From the cell containing the given text, extract its center point as (X, Y) coordinate. 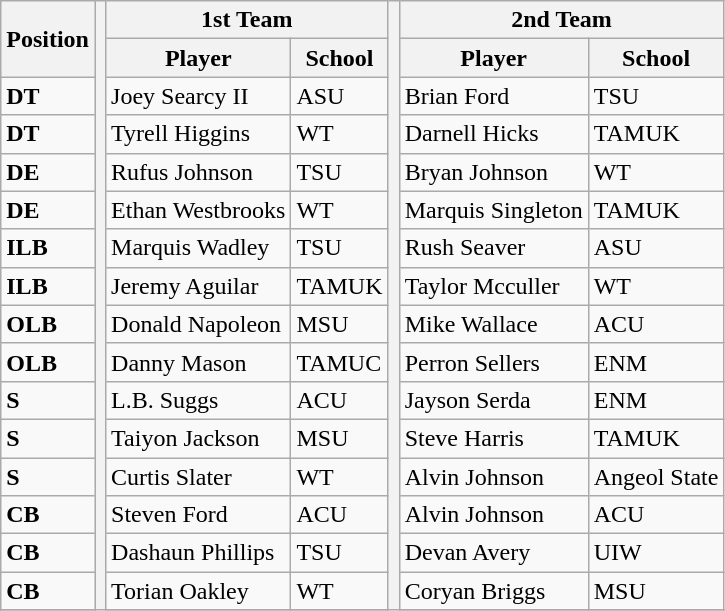
Torian Oakley (198, 591)
Mike Wallace (494, 324)
Tyrell Higgins (198, 134)
1st Team (247, 20)
TAMUC (340, 362)
Marquis Singleton (494, 210)
Dashaun Phillips (198, 553)
Position (48, 39)
Donald Napoleon (198, 324)
Curtis Slater (198, 477)
Jeremy Aguilar (198, 286)
2nd Team (562, 20)
Steven Ford (198, 515)
Ethan Westbrooks (198, 210)
Rush Seaver (494, 248)
Joey Searcy II (198, 96)
UIW (656, 553)
Angeol State (656, 477)
Taiyon Jackson (198, 438)
Rufus Johnson (198, 172)
Steve Harris (494, 438)
Devan Avery (494, 553)
Taylor Mcculler (494, 286)
Bryan Johnson (494, 172)
Perron Sellers (494, 362)
Marquis Wadley (198, 248)
L.B. Suggs (198, 400)
Coryan Briggs (494, 591)
Danny Mason (198, 362)
Brian Ford (494, 96)
Jayson Serda (494, 400)
Darnell Hicks (494, 134)
